Output the [x, y] coordinate of the center of the cell containing the given text.  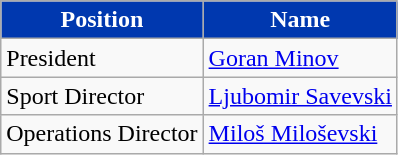
Name [300, 20]
Ljubomir Savevski [300, 96]
Sport Director [102, 96]
Miloš Miloševski [300, 134]
Position [102, 20]
Goran Minov [300, 58]
President [102, 58]
Operations Director [102, 134]
